Extract the (x, y) coordinate from the center of the cell holding the provided text.  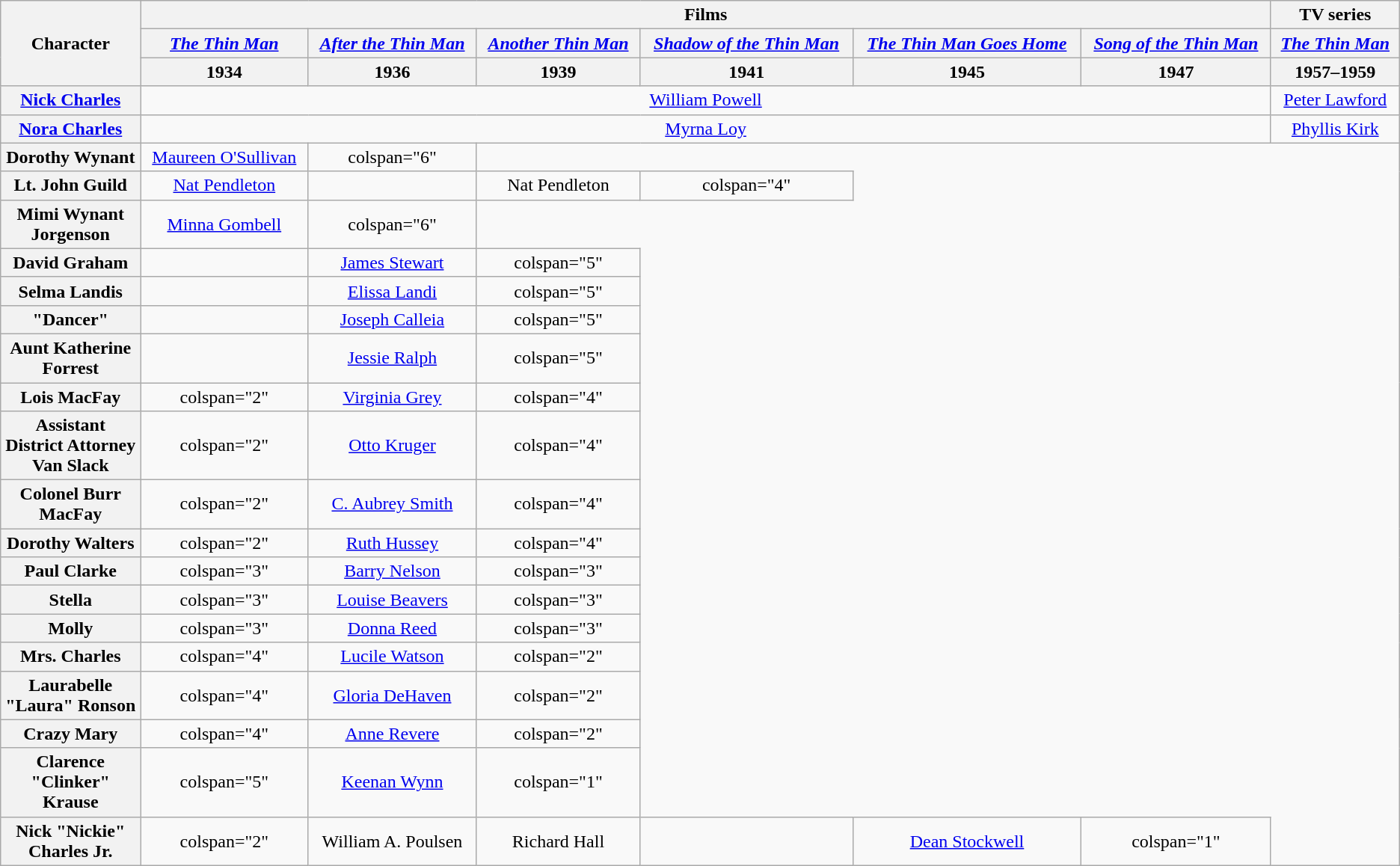
TV series (1335, 15)
1941 (746, 72)
Otto Kruger (392, 446)
William A. Poulsen (392, 841)
Lt. John Guild (70, 185)
Character (70, 43)
Nora Charles (70, 129)
1945 (966, 72)
1947 (1176, 72)
C. Aubrey Smith (392, 504)
The Thin Man Goes Home (966, 43)
Gloria DeHaven (392, 695)
David Graham (70, 262)
Dean Stockwell (966, 841)
Mimi Wynant Jorgenson (70, 224)
Louise Beavers (392, 600)
Paul Clarke (70, 571)
Barry Nelson (392, 571)
Myrna Loy (706, 129)
Crazy Mary (70, 734)
Assistant District Attorney Van Slack (70, 446)
Richard Hall (558, 841)
Mrs. Charles (70, 657)
Laurabelle "Laura" Ronson (70, 695)
Selma Landis (70, 291)
Dorothy Wynant (70, 157)
Maureen O'Sullivan (224, 157)
Stella (70, 600)
Nick "Nickie" Charles Jr. (70, 841)
Clarence "Clinker" Krause (70, 782)
Virginia Grey (392, 397)
Lucile Watson (392, 657)
William Powell (706, 100)
1957–1959 (1335, 72)
1934 (224, 72)
Jessie Ralph (392, 357)
Colonel Burr MacFay (70, 504)
Donna Reed (392, 628)
Shadow of the Thin Man (746, 43)
1936 (392, 72)
"Dancer" (70, 319)
Nick Charles (70, 100)
Minna Gombell (224, 224)
1939 (558, 72)
Joseph Calleia (392, 319)
Elissa Landi (392, 291)
Another Thin Man (558, 43)
Lois MacFay (70, 397)
Films (706, 15)
Keenan Wynn (392, 782)
Dorothy Walters (70, 543)
Anne Revere (392, 734)
After the Thin Man (392, 43)
Phyllis Kirk (1335, 129)
James Stewart (392, 262)
Aunt Katherine Forrest (70, 357)
Song of the Thin Man (1176, 43)
Molly (70, 628)
Ruth Hussey (392, 543)
Peter Lawford (1335, 100)
